Extract the (x, y) coordinate from the center of the cell holding the provided text.  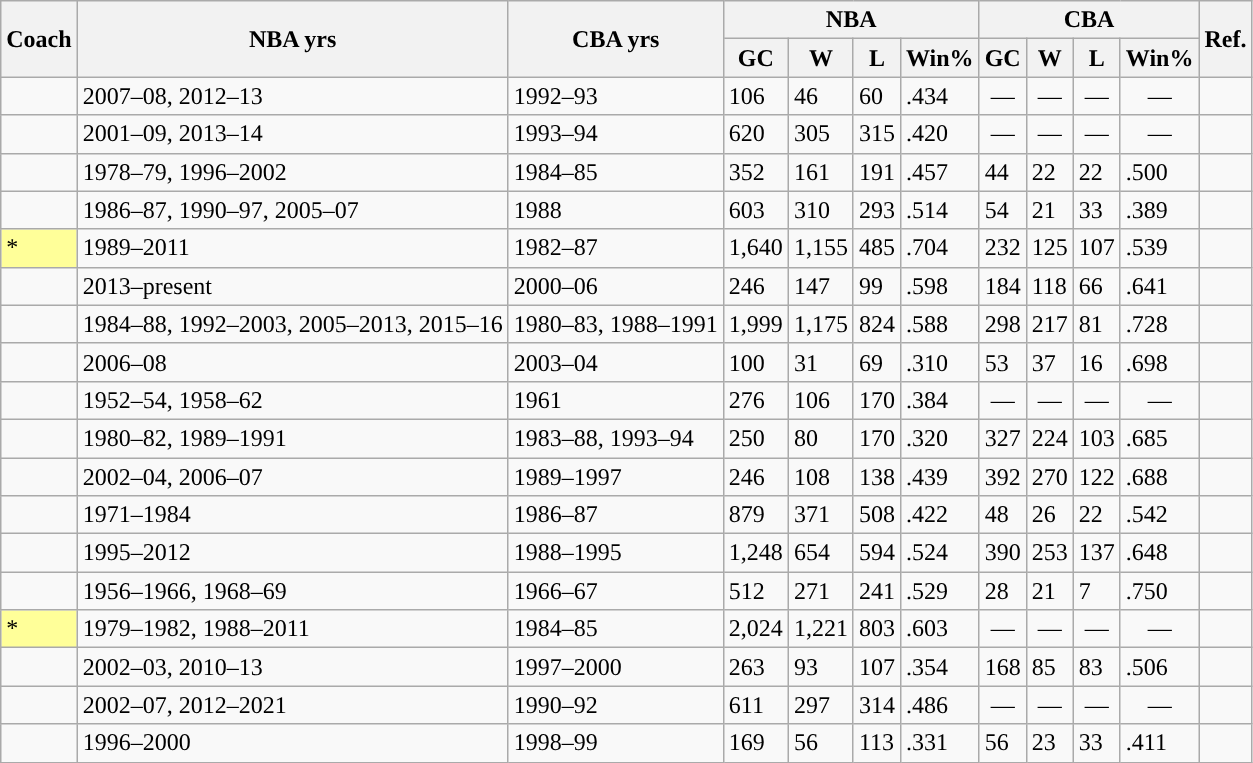
137 (1096, 553)
44 (1002, 172)
.331 (940, 743)
1989–1997 (616, 477)
1956–1966, 1968–69 (292, 591)
.457 (940, 172)
.411 (1160, 743)
276 (756, 400)
125 (1050, 248)
1984–88, 1992–2003, 2005–2013, 2015–16 (292, 324)
310 (820, 210)
7 (1096, 591)
1992–93 (616, 96)
1,248 (756, 553)
1986–87, 1990–97, 2005–07 (292, 210)
54 (1002, 210)
113 (876, 743)
.320 (940, 438)
.542 (1160, 515)
.750 (1160, 591)
85 (1050, 667)
2002–04, 2006–07 (292, 477)
.685 (1160, 438)
.389 (1160, 210)
2006–08 (292, 362)
46 (820, 96)
37 (1050, 362)
80 (820, 438)
CBA yrs (616, 39)
1980–83, 1988–1991 (616, 324)
81 (1096, 324)
1988–1995 (616, 553)
1997–2000 (616, 667)
26 (1050, 515)
305 (820, 134)
603 (756, 210)
169 (756, 743)
2,024 (756, 629)
100 (756, 362)
.420 (940, 134)
69 (876, 362)
.514 (940, 210)
1986–87 (616, 515)
60 (876, 96)
1,999 (756, 324)
271 (820, 591)
.539 (1160, 248)
.648 (1160, 553)
1990–92 (616, 705)
297 (820, 705)
23 (1050, 743)
.641 (1160, 286)
1,155 (820, 248)
103 (1096, 438)
879 (756, 515)
Ref. (1226, 39)
803 (876, 629)
1988 (616, 210)
315 (876, 134)
1952–54, 1958–62 (292, 400)
611 (756, 705)
2002–07, 2012–2021 (292, 705)
.310 (940, 362)
2003–04 (616, 362)
16 (1096, 362)
191 (876, 172)
138 (876, 477)
2007–08, 2012–13 (292, 96)
1966–67 (616, 591)
.688 (1160, 477)
293 (876, 210)
224 (1050, 438)
31 (820, 362)
250 (756, 438)
.434 (940, 96)
53 (1002, 362)
.506 (1160, 667)
232 (1002, 248)
.588 (940, 324)
1982–87 (616, 248)
390 (1002, 553)
2000–06 (616, 286)
594 (876, 553)
147 (820, 286)
122 (1096, 477)
314 (876, 705)
327 (1002, 438)
298 (1002, 324)
1,221 (820, 629)
108 (820, 477)
1993–94 (616, 134)
48 (1002, 515)
66 (1096, 286)
371 (820, 515)
1979–1982, 1988–2011 (292, 629)
1998–99 (616, 743)
1980–82, 1989–1991 (292, 438)
168 (1002, 667)
1996–2000 (292, 743)
485 (876, 248)
1961 (616, 400)
.704 (940, 248)
.524 (940, 553)
NBA yrs (292, 39)
512 (756, 591)
1978–79, 1996–2002 (292, 172)
CBA (1089, 20)
.529 (940, 591)
2001–09, 2013–14 (292, 134)
.439 (940, 477)
1989–2011 (292, 248)
352 (756, 172)
28 (1002, 591)
270 (1050, 477)
.486 (940, 705)
654 (820, 553)
2013–present (292, 286)
.384 (940, 400)
Coach (39, 39)
99 (876, 286)
1,175 (820, 324)
.728 (1160, 324)
.500 (1160, 172)
253 (1050, 553)
1995–2012 (292, 553)
93 (820, 667)
NBA (851, 20)
.698 (1160, 362)
1983–88, 1993–94 (616, 438)
508 (876, 515)
83 (1096, 667)
241 (876, 591)
161 (820, 172)
824 (876, 324)
620 (756, 134)
1,640 (756, 248)
184 (1002, 286)
.354 (940, 667)
.422 (940, 515)
2002–03, 2010–13 (292, 667)
263 (756, 667)
217 (1050, 324)
.603 (940, 629)
118 (1050, 286)
.598 (940, 286)
1971–1984 (292, 515)
392 (1002, 477)
